For the text-containing cell, return its midpoint in [x, y] coordinate format. 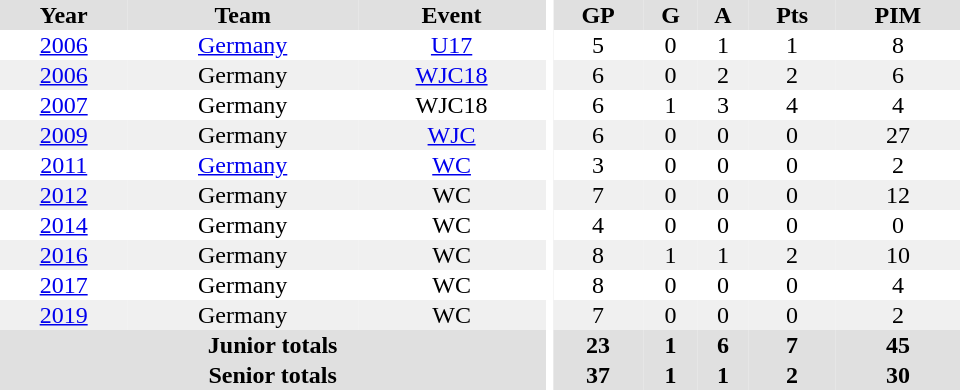
Pts [792, 15]
2009 [64, 135]
GP [598, 15]
U17 [452, 45]
WJC [452, 135]
2016 [64, 255]
2019 [64, 315]
30 [898, 375]
12 [898, 195]
PIM [898, 15]
Year [64, 15]
2014 [64, 225]
23 [598, 345]
27 [898, 135]
5 [598, 45]
Junior totals [272, 345]
2007 [64, 105]
2012 [64, 195]
G [670, 15]
A [724, 15]
10 [898, 255]
Event [452, 15]
Team [242, 15]
37 [598, 375]
2017 [64, 285]
Senior totals [272, 375]
2011 [64, 165]
45 [898, 345]
